Find where the given text appears and provide that cell's center as (x, y) coordinate. 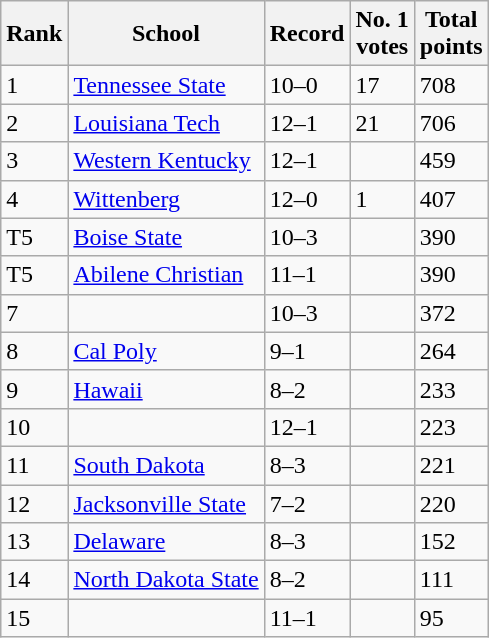
Totalpoints (451, 34)
17 (382, 85)
15 (34, 618)
407 (451, 199)
708 (451, 85)
Western Kentucky (166, 161)
21 (382, 123)
Jacksonville State (166, 503)
4 (34, 199)
9–1 (307, 351)
14 (34, 580)
13 (34, 542)
Rank (34, 34)
220 (451, 503)
152 (451, 542)
12–0 (307, 199)
12 (34, 503)
372 (451, 313)
Cal Poly (166, 351)
459 (451, 161)
2 (34, 123)
Abilene Christian (166, 275)
Delaware (166, 542)
264 (451, 351)
223 (451, 427)
11 (34, 465)
233 (451, 389)
Louisiana Tech (166, 123)
Wittenberg (166, 199)
Hawaii (166, 389)
North Dakota State (166, 580)
7 (34, 313)
706 (451, 123)
9 (34, 389)
Tennessee State (166, 85)
No. 1votes (382, 34)
7–2 (307, 503)
10–0 (307, 85)
221 (451, 465)
95 (451, 618)
Boise State (166, 237)
10 (34, 427)
8 (34, 351)
3 (34, 161)
111 (451, 580)
South Dakota (166, 465)
Record (307, 34)
School (166, 34)
